Return (x, y) of the center of cell containing provided text 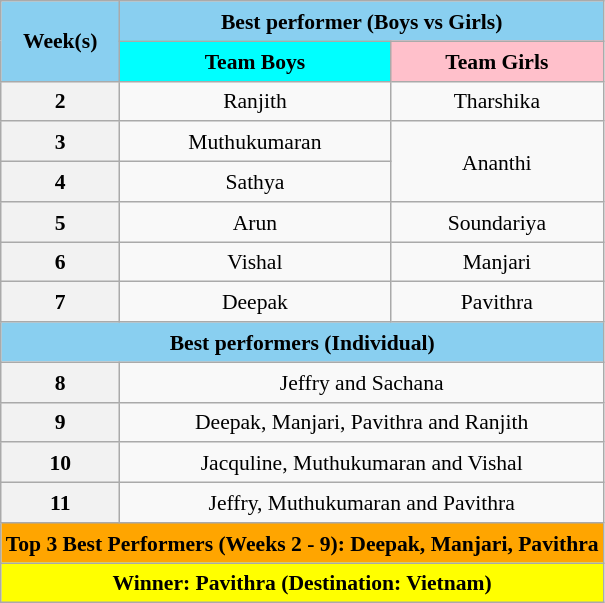
Vishal (255, 262)
8 (60, 382)
11 (60, 503)
2 (60, 101)
Sathya (255, 182)
6 (60, 262)
Tharshika (496, 101)
4 (60, 182)
Jeffry and Sachana (362, 382)
Manjari (496, 262)
Team Girls (496, 61)
Best performer (Boys vs Girls) (362, 21)
Jacquline, Muthukumaran and Vishal (362, 463)
3 (60, 142)
Best performers (Individual) (302, 342)
Deepak, Manjari, Pavithra and Ranjith (362, 422)
Ranjith (255, 101)
Team Boys (255, 61)
Winner: Pavithra (Destination: Vietnam) (302, 583)
10 (60, 463)
Deepak (255, 302)
Jeffry, Muthukumaran and Pavithra (362, 503)
Arun (255, 222)
Ananthi (496, 162)
Top 3 Best Performers (Weeks 2 - 9): Deepak, Manjari, Pavithra (302, 543)
7 (60, 302)
Muthukumaran (255, 142)
5 (60, 222)
Pavithra (496, 302)
Soundariya (496, 222)
Week(s) (60, 41)
9 (60, 422)
